From the cell containing the given text, extract its center point as [x, y] coordinate. 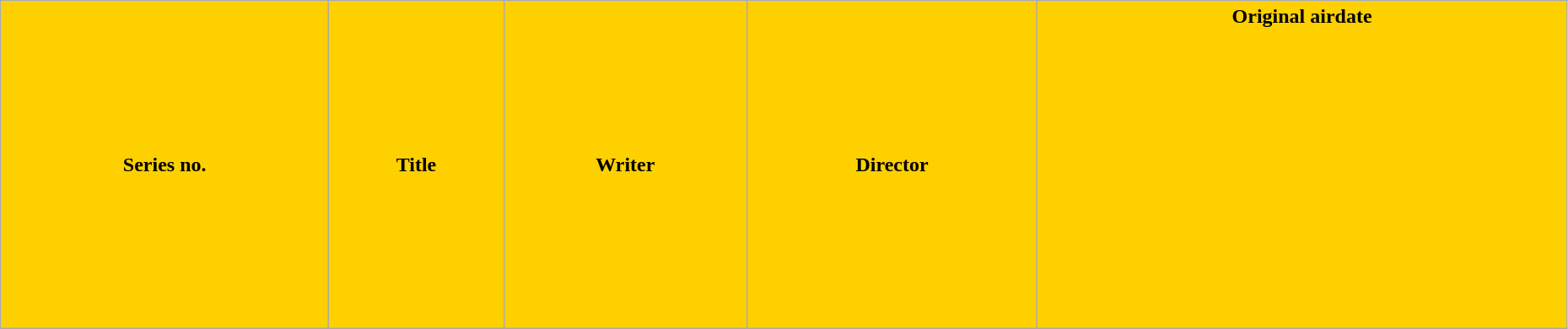
Original airdate [1302, 165]
Series no. [165, 165]
Title [417, 165]
Writer [625, 165]
Director [892, 165]
